Extract the (X, Y) coordinate from the center of the cell holding the provided text.  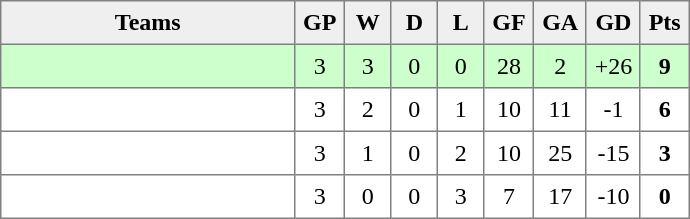
9 (664, 66)
+26 (613, 66)
Pts (664, 23)
L (461, 23)
GP (320, 23)
D (414, 23)
7 (509, 197)
28 (509, 66)
GD (613, 23)
17 (560, 197)
6 (664, 110)
W (368, 23)
Teams (148, 23)
GA (560, 23)
25 (560, 153)
-15 (613, 153)
-10 (613, 197)
-1 (613, 110)
11 (560, 110)
GF (509, 23)
